Return (X, Y) of the center of cell containing provided text 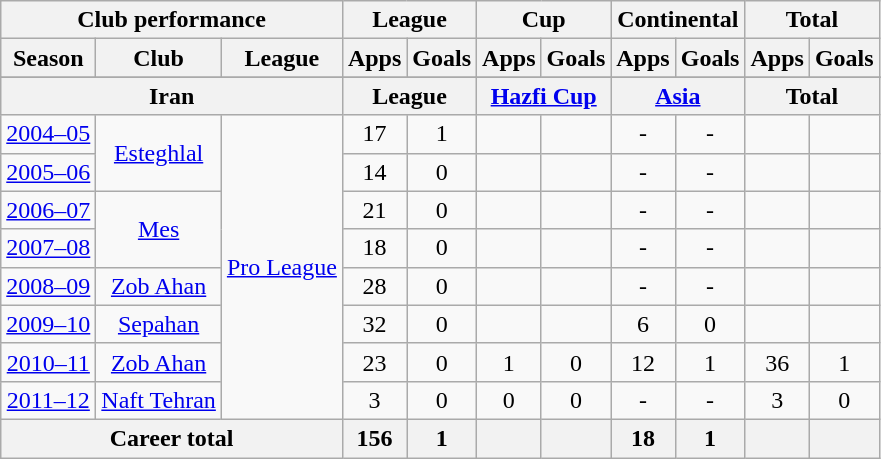
36 (777, 362)
Iran (172, 96)
Sepahan (159, 324)
6 (643, 324)
Hazfi Cup (544, 96)
2010–11 (48, 362)
17 (374, 134)
23 (374, 362)
Club performance (172, 20)
2004–05 (48, 134)
Club (159, 58)
2006–07 (48, 210)
12 (643, 362)
14 (374, 172)
Naft Tehran (159, 400)
Esteghlal (159, 153)
32 (374, 324)
2011–12 (48, 400)
2009–10 (48, 324)
Career total (172, 438)
2007–08 (48, 248)
Season (48, 58)
Asia (678, 96)
Continental (678, 20)
2008–09 (48, 286)
Mes (159, 229)
21 (374, 210)
Pro League (282, 267)
Cup (544, 20)
28 (374, 286)
2005–06 (48, 172)
156 (374, 438)
